For the text-containing cell, return its midpoint in (X, Y) coordinate format. 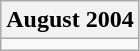
August 2004 (70, 20)
